Return (X, Y) of the center of cell containing provided text 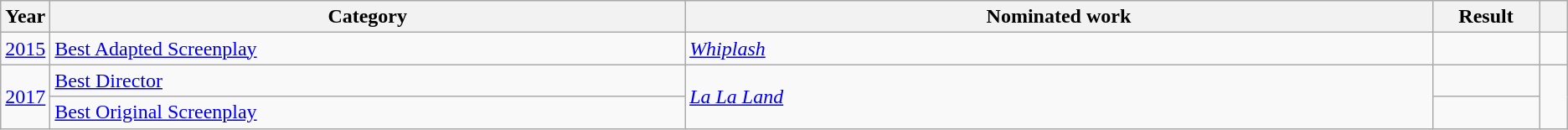
Best Director (368, 81)
Best Adapted Screenplay (368, 49)
Category (368, 17)
2017 (25, 96)
Nominated work (1059, 17)
2015 (25, 49)
Whiplash (1059, 49)
La La Land (1059, 96)
Year (25, 17)
Result (1486, 17)
Best Original Screenplay (368, 112)
